Return the (X, Y) coordinate for the center point of the cell that contains the specified text.  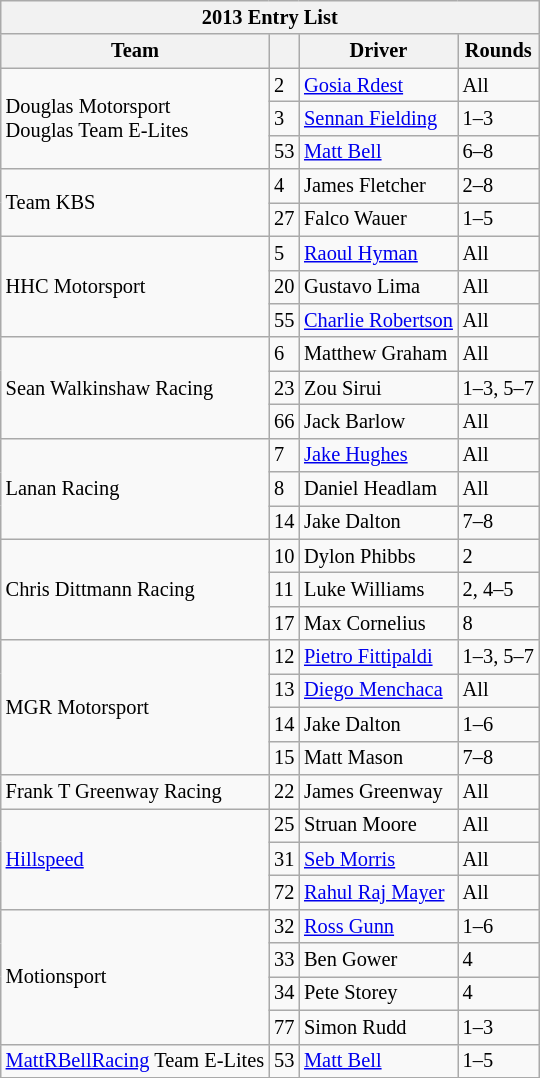
Gosia Rdest (378, 85)
Hillspeed (135, 858)
3 (284, 118)
Zou Sirui (378, 388)
34 (284, 993)
2013 Entry List (270, 17)
27 (284, 219)
33 (284, 960)
Driver (378, 51)
Sean Walkinshaw Racing (135, 388)
Rahul Raj Mayer (378, 892)
55 (284, 320)
Douglas MotorsportDouglas Team E-Lites (135, 118)
Jack Barlow (378, 421)
2, 4–5 (498, 589)
2–8 (498, 186)
6 (284, 354)
66 (284, 421)
Sennan Fielding (378, 118)
Daniel Headlam (378, 489)
Diego Menchaca (378, 690)
Ben Gower (378, 960)
25 (284, 825)
James Greenway (378, 791)
32 (284, 926)
James Fletcher (378, 186)
Falco Wauer (378, 219)
Motionsport (135, 976)
Dylon Phibbs (378, 556)
Struan Moore (378, 825)
Jake Hughes (378, 455)
20 (284, 287)
11 (284, 589)
6–8 (498, 152)
Chris Dittmann Racing (135, 590)
22 (284, 791)
Frank T Greenway Racing (135, 791)
5 (284, 253)
Matthew Graham (378, 354)
Matt Mason (378, 758)
Raoul Hyman (378, 253)
Gustavo Lima (378, 287)
Team (135, 51)
MGR Motorsport (135, 708)
Simon Rudd (378, 1027)
13 (284, 690)
Max Cornelius (378, 623)
72 (284, 892)
MattRBellRacing Team E-Lites (135, 1061)
17 (284, 623)
HHC Motorsport (135, 286)
Seb Morris (378, 859)
77 (284, 1027)
23 (284, 388)
Lanan Racing (135, 488)
10 (284, 556)
Luke Williams (378, 589)
Rounds (498, 51)
Team KBS (135, 202)
15 (284, 758)
31 (284, 859)
Charlie Robertson (378, 320)
7 (284, 455)
Pete Storey (378, 993)
12 (284, 657)
Pietro Fittipaldi (378, 657)
Ross Gunn (378, 926)
